Output the (X, Y) coordinate of the center of the cell containing the given text.  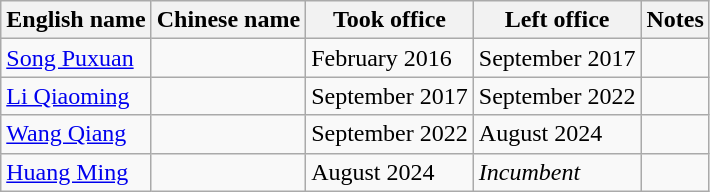
Li Qiaoming (76, 96)
Huang Ming (76, 172)
Song Puxuan (76, 58)
February 2016 (390, 58)
Notes (675, 20)
Chinese name (228, 20)
Left office (557, 20)
Wang Qiang (76, 134)
English name (76, 20)
Took office (390, 20)
Incumbent (557, 172)
